Scan for the cell matching the given text and deliver its [x, y] coordinate at center. 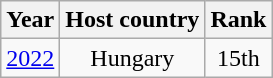
Year [30, 20]
Rank [238, 20]
15th [238, 58]
Hungary [132, 58]
2022 [30, 58]
Host country [132, 20]
